For the text-containing cell, return its midpoint in [X, Y] coordinate format. 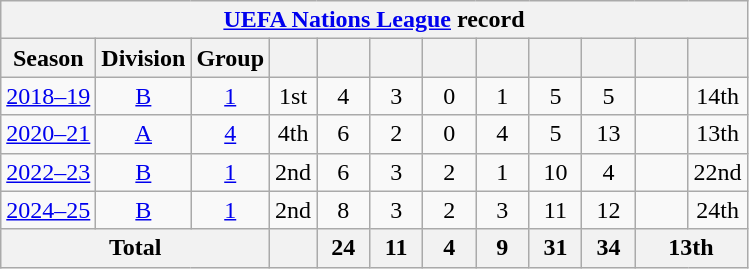
2024–25 [48, 210]
14th [718, 96]
24th [718, 210]
Division [144, 58]
12 [608, 210]
1st [294, 96]
2020–21 [48, 134]
Season [48, 58]
8 [344, 210]
2022–23 [48, 172]
UEFA Nations League record [374, 20]
22nd [718, 172]
31 [556, 248]
9 [502, 248]
A [144, 134]
13 [608, 134]
10 [556, 172]
2018–19 [48, 96]
24 [344, 248]
34 [608, 248]
Group [230, 58]
4th [294, 134]
Total [136, 248]
